Return [X, Y] of the center of cell containing provided text 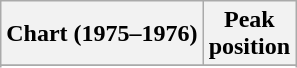
Chart (1975–1976) [102, 34]
Peakposition [249, 34]
